Search for the cell housing the specified text and yield its (X, Y) center coordinate. 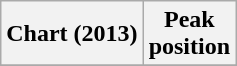
Chart (2013) (72, 34)
Peakposition (189, 34)
